Provide the (x, y) coordinate of the cell's center where the given text is located.  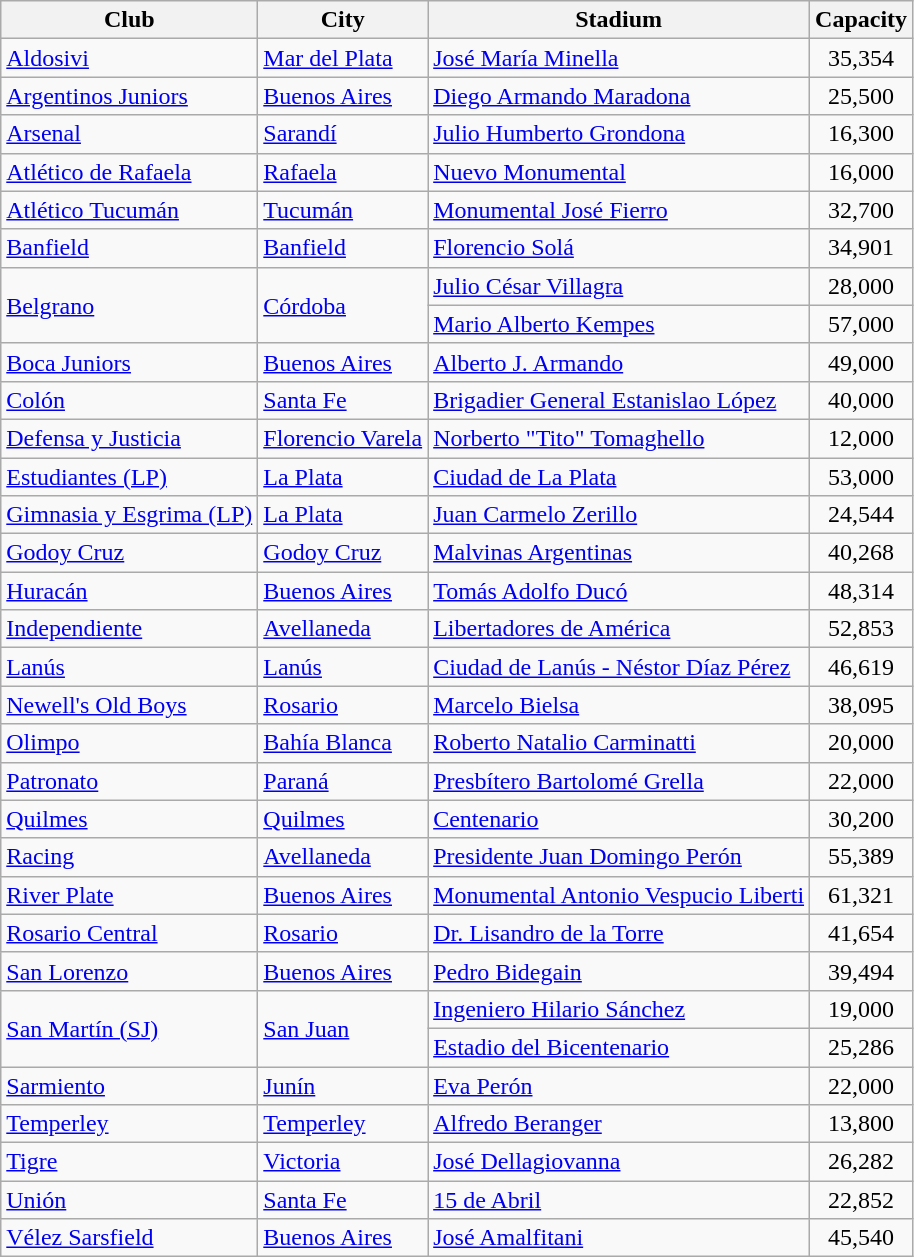
25,286 (862, 1047)
Presidente Juan Domingo Perón (619, 857)
River Plate (130, 895)
Paraná (343, 781)
35,354 (862, 58)
Tigre (130, 1162)
16,000 (862, 172)
Ingeniero Hilario Sánchez (619, 1009)
Eva Perón (619, 1085)
San Lorenzo (130, 971)
Defensa y Justicia (130, 438)
61,321 (862, 895)
28,000 (862, 286)
Presbítero Bartolomé Grella (619, 781)
46,619 (862, 667)
Malvinas Argentinas (619, 553)
Monumental José Fierro (619, 210)
Sarmiento (130, 1085)
Vélez Sarsfield (130, 1238)
Julio Humberto Grondona (619, 134)
55,389 (862, 857)
Arsenal (130, 134)
Patronato (130, 781)
Bahía Blanca (343, 743)
Victoria (343, 1162)
48,314 (862, 591)
24,544 (862, 515)
15 de Abril (619, 1200)
49,000 (862, 362)
20,000 (862, 743)
Olimpo (130, 743)
Rafaela (343, 172)
Independiente (130, 629)
22,852 (862, 1200)
34,901 (862, 248)
Argentinos Juniors (130, 96)
Capacity (862, 20)
12,000 (862, 438)
José Amalfitani (619, 1238)
Boca Juniors (130, 362)
Rosario Central (130, 933)
Gimnasia y Esgrima (LP) (130, 515)
Brigadier General Estanislao López (619, 400)
City (343, 20)
25,500 (862, 96)
40,268 (862, 553)
Estadio del Bicentenario (619, 1047)
Roberto Natalio Carminatti (619, 743)
José María Minella (619, 58)
Córdoba (343, 305)
Atlético de Rafaela (130, 172)
Belgrano (130, 305)
Monumental Antonio Vespucio Liberti (619, 895)
Aldosivi (130, 58)
Alberto J. Armando (619, 362)
Ciudad de Lanús - Néstor Díaz Pérez (619, 667)
Colón (130, 400)
Diego Armando Maradona (619, 96)
Tucumán (343, 210)
Huracán (130, 591)
Centenario (619, 819)
57,000 (862, 324)
19,000 (862, 1009)
Florencio Solá (619, 248)
38,095 (862, 705)
Florencio Varela (343, 438)
Nuevo Monumental (619, 172)
Mar del Plata (343, 58)
San Martín (SJ) (130, 1028)
40,000 (862, 400)
Mario Alberto Kempes (619, 324)
Norberto "Tito" Tomaghello (619, 438)
Club (130, 20)
32,700 (862, 210)
30,200 (862, 819)
Junín (343, 1085)
Tomás Adolfo Ducó (619, 591)
16,300 (862, 134)
13,800 (862, 1124)
Julio César Villagra (619, 286)
Newell's Old Boys (130, 705)
Estudiantes (LP) (130, 477)
45,540 (862, 1238)
Libertadores de América (619, 629)
Atlético Tucumán (130, 210)
Alfredo Beranger (619, 1124)
Unión (130, 1200)
José Dellagiovanna (619, 1162)
39,494 (862, 971)
Racing (130, 857)
53,000 (862, 477)
San Juan (343, 1028)
Stadium (619, 20)
Pedro Bidegain (619, 971)
Juan Carmelo Zerillo (619, 515)
41,654 (862, 933)
26,282 (862, 1162)
Dr. Lisandro de la Torre (619, 933)
Sarandí (343, 134)
Marcelo Bielsa (619, 705)
Ciudad de La Plata (619, 477)
52,853 (862, 629)
